Find where the given text appears and provide that cell's center as (X, Y) coordinate. 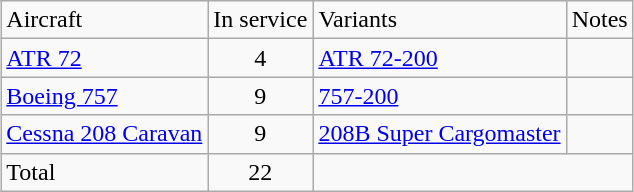
ATR 72-200 (440, 58)
22 (260, 172)
757-200 (440, 96)
208B Super Cargomaster (440, 134)
Variants (440, 20)
4 (260, 58)
ATR 72 (104, 58)
Aircraft (104, 20)
In service (260, 20)
Total (104, 172)
Cessna 208 Caravan (104, 134)
Boeing 757 (104, 96)
Notes (600, 20)
